Detect which cell encompasses the target text, then output its (X, Y) center coordinate. 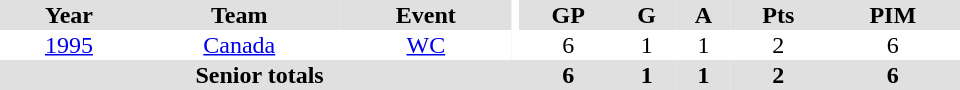
Pts (778, 15)
G (646, 15)
Canada (240, 45)
Team (240, 15)
WC (426, 45)
PIM (893, 15)
Event (426, 15)
Year (69, 15)
A (704, 15)
GP (568, 15)
Senior totals (260, 75)
1995 (69, 45)
